Output the [X, Y] coordinate of the center of the cell containing the given text.  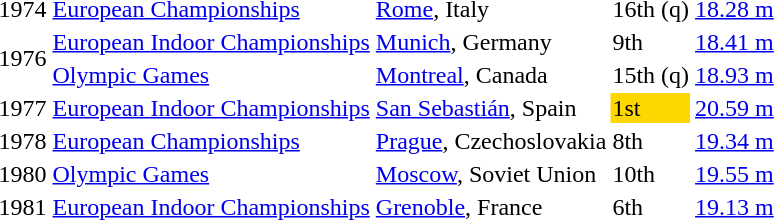
Moscow, Soviet Union [491, 174]
Montreal, Canada [491, 75]
1st [651, 108]
San Sebastián, Spain [491, 108]
Prague, Czechoslovakia [491, 141]
10th [651, 174]
15th (q) [651, 75]
9th [651, 42]
Munich, Germany [491, 42]
European Championships [211, 141]
8th [651, 141]
